Output the (X, Y) coordinate of the center of the cell containing the given text.  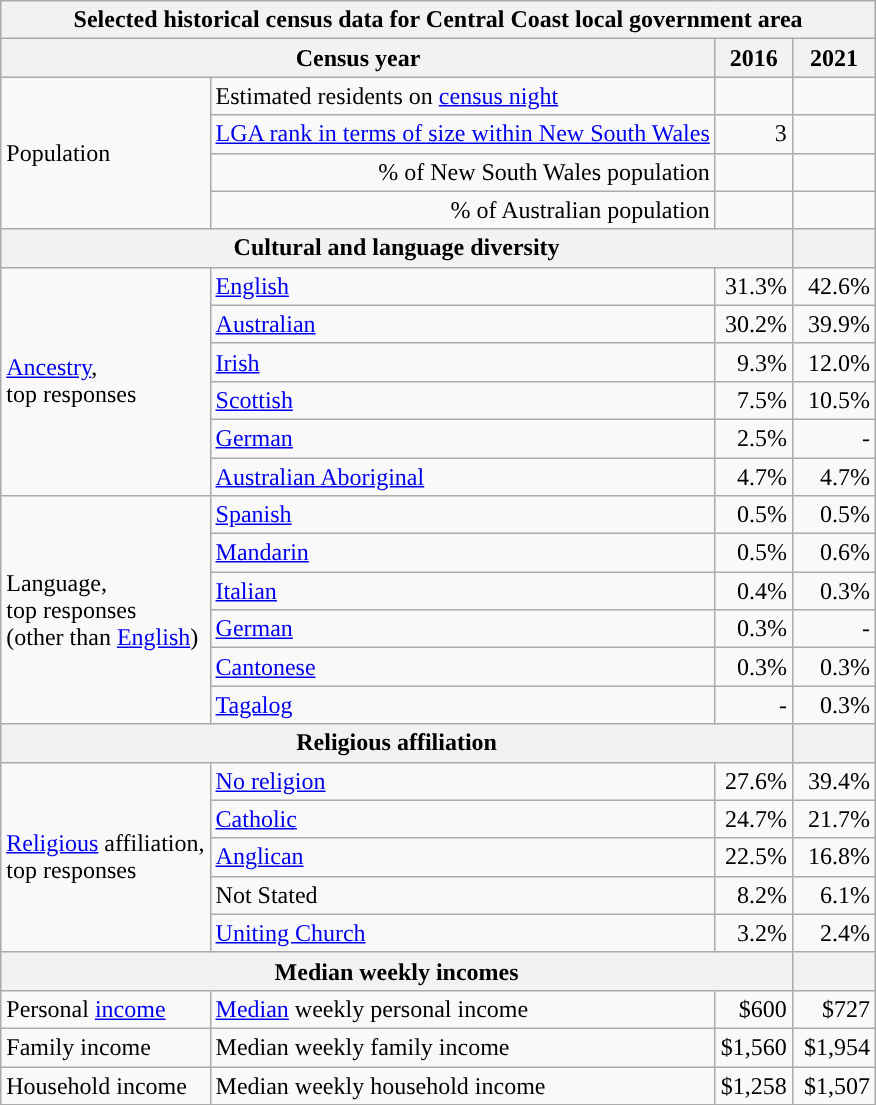
42.6% (834, 286)
$1,507 (834, 1085)
Median weekly incomes (397, 971)
Spanish (462, 515)
English (462, 286)
16.8% (834, 857)
Personal income (106, 1009)
3 (754, 134)
2.4% (834, 933)
Population (106, 153)
0.6% (834, 553)
$600 (754, 1009)
0.4% (754, 591)
Anglican (462, 857)
2016 (754, 58)
Selected historical census data for Central Coast local government area (438, 20)
Cantonese (462, 667)
Irish (462, 362)
22.5% (754, 857)
No religion (462, 781)
$727 (834, 1009)
Median weekly household income (462, 1085)
10.5% (834, 400)
Italian (462, 591)
Family income (106, 1047)
Australian Aboriginal (462, 477)
27.6% (754, 781)
Median weekly family income (462, 1047)
12.0% (834, 362)
Religious affiliation (397, 743)
$1,954 (834, 1047)
Ancestry,top responses (106, 381)
LGA rank in terms of size within New South Wales (462, 134)
Mandarin (462, 553)
Census year (358, 58)
2021 (834, 58)
% of New South Wales population (462, 172)
24.7% (754, 819)
Estimated residents on census night (462, 96)
Cultural and language diversity (397, 248)
Catholic (462, 819)
39.9% (834, 324)
Median weekly personal income (462, 1009)
8.2% (754, 895)
9.3% (754, 362)
7.5% (754, 400)
Household income (106, 1085)
Language,top responses(other than English) (106, 610)
% of Australian population (462, 210)
Tagalog (462, 705)
6.1% (834, 895)
Scottish (462, 400)
$1,560 (754, 1047)
30.2% (754, 324)
39.4% (834, 781)
2.5% (754, 438)
21.7% (834, 819)
Uniting Church (462, 933)
3.2% (754, 933)
$1,258 (754, 1085)
Not Stated (462, 895)
Australian (462, 324)
Religious affiliation,top responses (106, 857)
31.3% (754, 286)
